From the cell containing the given text, extract its center point as (X, Y) coordinate. 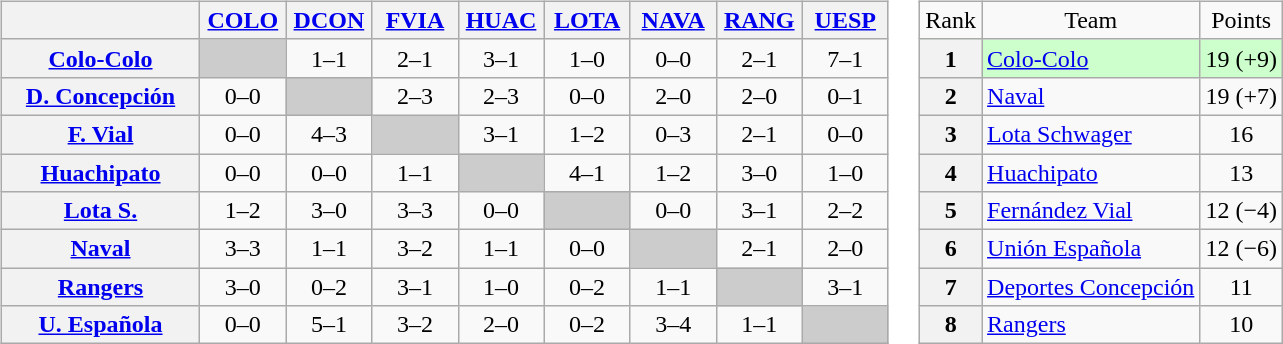
F. Vial (100, 134)
Lota S. (100, 211)
UESP (845, 20)
12 (−4) (1242, 211)
3–4 (673, 325)
HUAC (501, 20)
5–1 (329, 325)
1 (951, 58)
4 (951, 173)
COLO (243, 20)
Unión Española (1091, 249)
2–2 (845, 211)
D. Concepción (100, 96)
Deportes Concepción (1091, 287)
3 (951, 134)
Team (1091, 20)
Fernández Vial (1091, 211)
11 (1242, 287)
LOTA (587, 20)
7 (951, 287)
16 (1242, 134)
5 (951, 211)
19 (+7) (1242, 96)
FVIA (415, 20)
7–1 (845, 58)
Points (1242, 20)
8 (951, 325)
4–3 (329, 134)
U. Española (100, 325)
0–3 (673, 134)
RANG (759, 20)
NAVA (673, 20)
13 (1242, 173)
4–1 (587, 173)
Rank (951, 20)
2 (951, 96)
6 (951, 249)
10 (1242, 325)
DCON (329, 20)
Lota Schwager (1091, 134)
12 (−6) (1242, 249)
0–1 (845, 96)
19 (+9) (1242, 58)
